Return the [x, y] coordinate for the center point of the cell that contains the specified text.  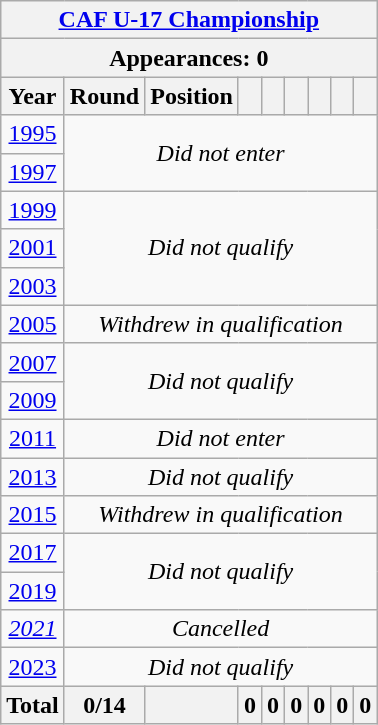
2017 [33, 553]
2019 [33, 591]
1999 [33, 210]
2023 [33, 667]
2011 [33, 438]
Round [104, 96]
2007 [33, 362]
2003 [33, 286]
Year [33, 96]
2001 [33, 248]
2021 [33, 629]
Appearances: 0 [189, 58]
CAF U-17 Championship [189, 20]
2005 [33, 324]
2013 [33, 477]
Position [192, 96]
Total [33, 705]
1997 [33, 172]
Cancelled [220, 629]
2015 [33, 515]
2009 [33, 400]
0/14 [104, 705]
1995 [33, 134]
